From the cell containing the given text, extract its center point as (X, Y) coordinate. 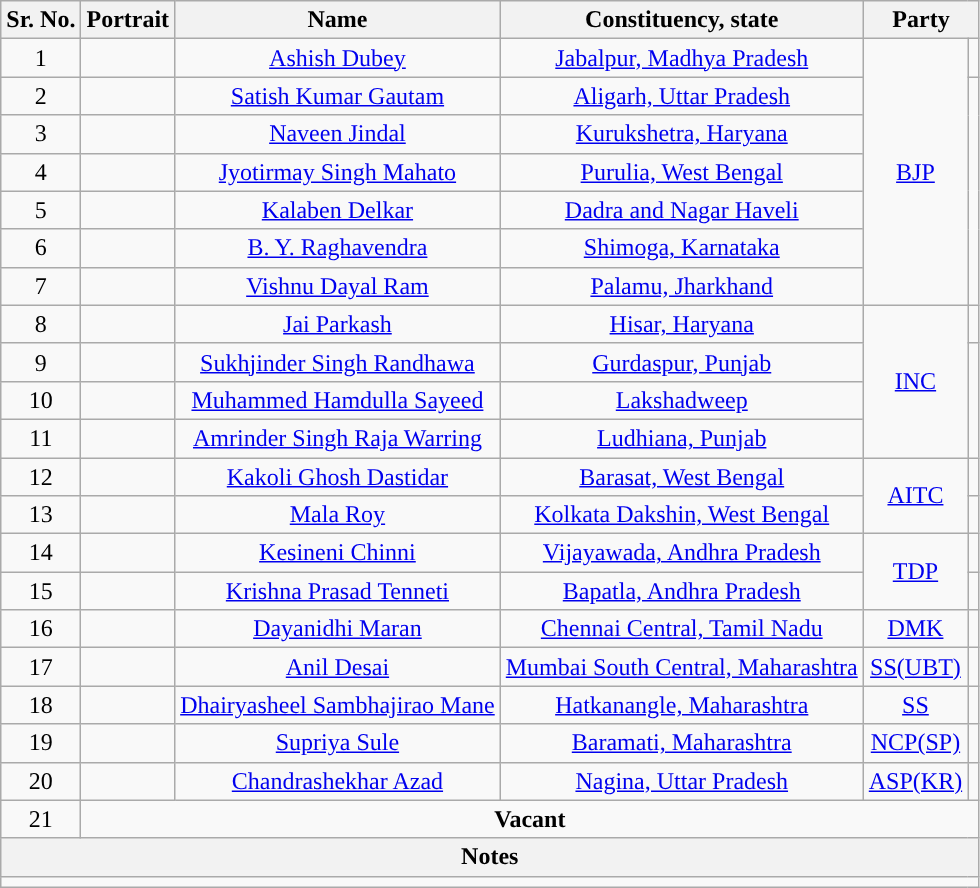
Mala Roy (338, 515)
Bapatla, Andhra Pradesh (682, 591)
7 (41, 286)
Mumbai South Central, Maharashtra (682, 667)
Satish Kumar Gautam (338, 96)
NCP(SP) (915, 743)
TDP (915, 572)
Vacant (530, 819)
Vishnu Dayal Ram (338, 286)
Sukhjinder Singh Randhawa (338, 362)
19 (41, 743)
12 (41, 477)
10 (41, 400)
SS (915, 705)
18 (41, 705)
Palamu, Jharkhand (682, 286)
Jai Parkash (338, 324)
AITC (915, 496)
Krishna Prasad Tenneti (338, 591)
Purulia, West Bengal (682, 172)
Notes (490, 857)
Nagina, Uttar Pradesh (682, 781)
Jyotirmay Singh Mahato (338, 172)
8 (41, 324)
Kesineni Chinni (338, 553)
Baramati, Maharashtra (682, 743)
Shimoga, Karnataka (682, 248)
20 (41, 781)
Supriya Sule (338, 743)
15 (41, 591)
Aligarh, Uttar Pradesh (682, 96)
14 (41, 553)
Dadra and Nagar Haveli (682, 210)
B. Y. Raghavendra (338, 248)
Portrait (128, 20)
11 (41, 438)
13 (41, 515)
Constituency, state (682, 20)
Kalaben Delkar (338, 210)
Kakoli Ghosh Dastidar (338, 477)
Dhairyasheel Sambhajirao Mane (338, 705)
Chandrashekhar Azad (338, 781)
Ashish Dubey (338, 58)
Dayanidhi Maran (338, 629)
Jabalpur, Madhya Pradesh (682, 58)
Gurdaspur, Punjab (682, 362)
Lakshadweep (682, 400)
4 (41, 172)
INC (915, 381)
Hatkanangle, Maharashtra (682, 705)
BJP (915, 172)
5 (41, 210)
1 (41, 58)
Kolkata Dakshin, West Bengal (682, 515)
9 (41, 362)
Party (920, 20)
SS(UBT) (915, 667)
16 (41, 629)
6 (41, 248)
17 (41, 667)
DMK (915, 629)
Barasat, West Bengal (682, 477)
Kurukshetra, Haryana (682, 134)
Anil Desai (338, 667)
3 (41, 134)
21 (41, 819)
Sr. No. (41, 20)
Vijayawada, Andhra Pradesh (682, 553)
ASP(KR) (915, 781)
Muhammed Hamdulla Sayeed (338, 400)
Naveen Jindal (338, 134)
Chennai Central, Tamil Nadu (682, 629)
Amrinder Singh Raja Warring (338, 438)
Hisar, Haryana (682, 324)
Ludhiana, Punjab (682, 438)
Name (338, 20)
2 (41, 96)
